Return the (X, Y) coordinate for the center point of the cell that contains the specified text.  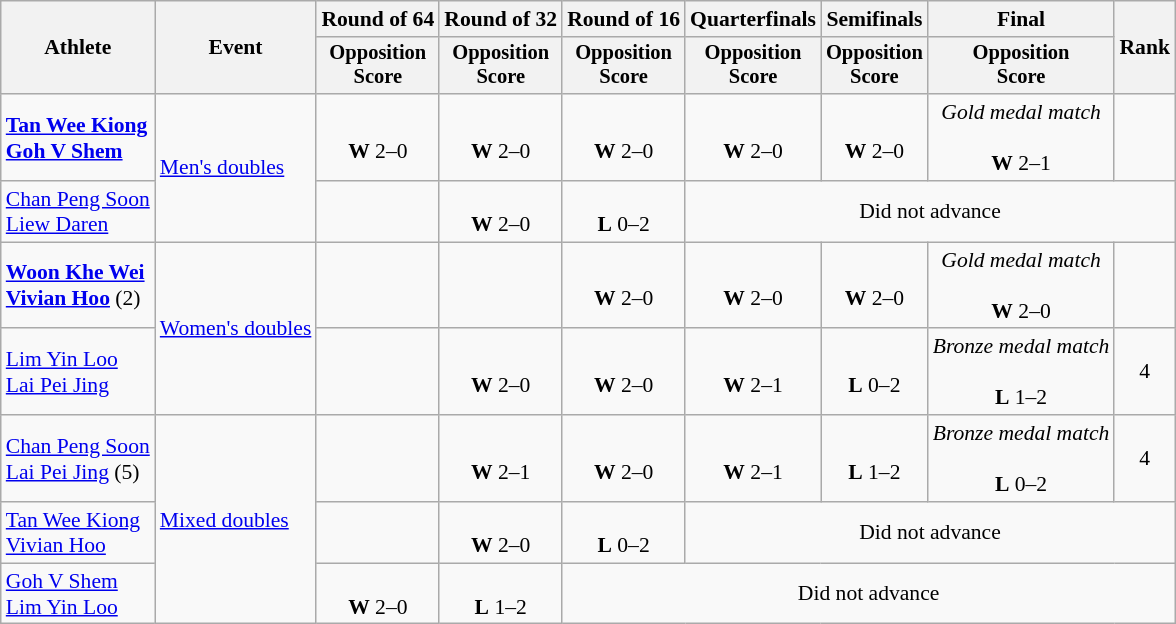
Woon Khe WeiVivian Hoo (2) (78, 286)
Gold medal matchW 2–0 (1022, 286)
Gold medal matchW 2–1 (1022, 138)
Tan Wee KiongVivian Hoo (78, 532)
Round of 64 (378, 19)
Lim Yin LooLai Pei Jing (78, 372)
Rank (1144, 48)
Quarterfinals (753, 19)
Final (1022, 19)
Goh V ShemLim Yin Loo (78, 594)
Round of 16 (624, 19)
Women's doubles (236, 328)
Chan Peng SoonLai Pei Jing (5) (78, 458)
Round of 32 (500, 19)
Tan Wee KiongGoh V Shem (78, 138)
Mixed doubles (236, 520)
Chan Peng SoonLiew Daren (78, 212)
Athlete (78, 48)
Event (236, 48)
Bronze medal matchL 1–2 (1022, 372)
Semifinals (874, 19)
Bronze medal matchL 0–2 (1022, 458)
Men's doubles (236, 168)
